Return (x, y) of the center of cell containing provided text 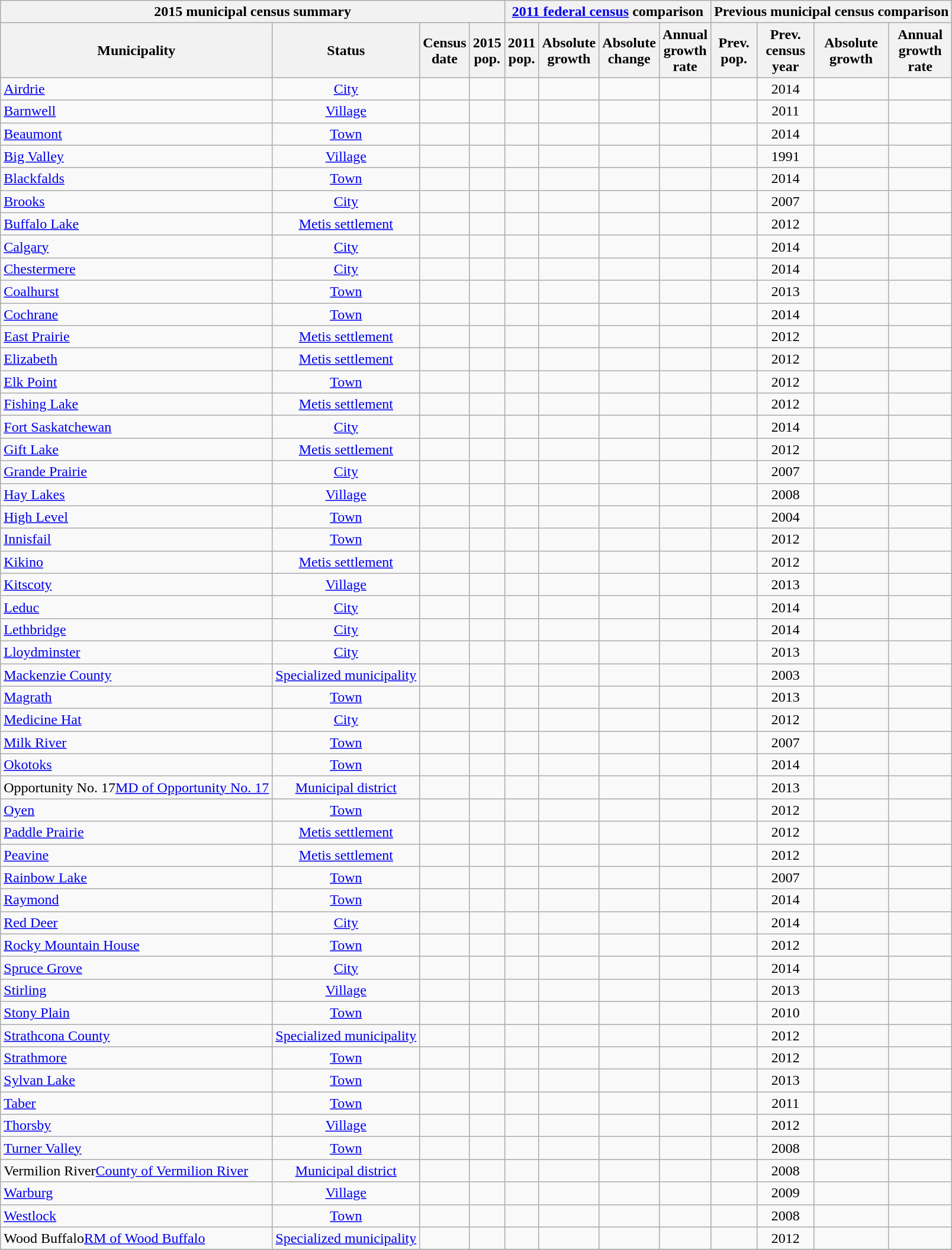
Red Deer (136, 923)
Prev.censusyear (786, 50)
2004 (786, 517)
Lloydminster (136, 652)
Okotoks (136, 765)
Hay Lakes (136, 494)
Absolutechange (629, 50)
Kitscoty (136, 584)
Rainbow Lake (136, 878)
Municipality (136, 50)
Fishing Lake (136, 404)
Oyen (136, 810)
High Level (136, 517)
Prev.pop. (734, 50)
Blackfalds (136, 179)
Lethbridge (136, 629)
Vermilion RiverCounty of Vermilion River (136, 1171)
Coalhurst (136, 291)
Kikino (136, 562)
Medicine Hat (136, 720)
Strathmore (136, 1058)
Mackenzie County (136, 674)
Censusdate (445, 50)
2009 (786, 1193)
Sylvan Lake (136, 1081)
Grande Prairie (136, 472)
Cochrane (136, 314)
Innisfail (136, 539)
2003 (786, 674)
Leduc (136, 607)
Previous municipal census comparison (831, 12)
Big Valley (136, 156)
2011 federal census comparison (607, 12)
Raymond (136, 900)
Milk River (136, 743)
2010 (786, 1013)
Turner Valley (136, 1148)
Strathcona County (136, 1036)
Spruce Grove (136, 968)
2015pop. (487, 50)
Fort Saskatchewan (136, 427)
Wood BuffaloRM of Wood Buffalo (136, 1238)
2015 municipal census summary (253, 12)
Stirling (136, 990)
Calgary (136, 246)
East Prairie (136, 337)
Thorsby (136, 1126)
Barnwell (136, 111)
Paddle Prairie (136, 833)
Westlock (136, 1216)
1991 (786, 156)
Warburg (136, 1193)
Peavine (136, 855)
Airdrie (136, 89)
Beaumont (136, 134)
Status (346, 50)
Taber (136, 1103)
2011pop. (522, 50)
Brooks (136, 201)
Elk Point (136, 382)
Rocky Mountain House (136, 945)
Gift Lake (136, 449)
Opportunity No. 17MD of Opportunity No. 17 (136, 788)
Chestermere (136, 269)
Elizabeth (136, 359)
Buffalo Lake (136, 224)
Magrath (136, 698)
Stony Plain (136, 1013)
